Locate the cell with the specified text and output its (X, Y) center coordinate. 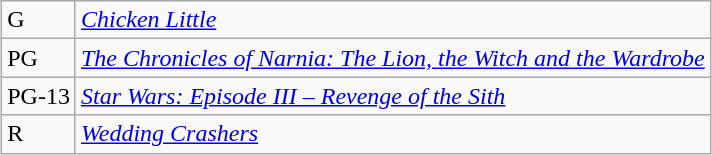
G (39, 20)
Wedding Crashers (392, 134)
PG (39, 58)
Star Wars: Episode III – Revenge of the Sith (392, 96)
Chicken Little (392, 20)
The Chronicles of Narnia: The Lion, the Witch and the Wardrobe (392, 58)
PG-13 (39, 96)
R (39, 134)
